Provide the (X, Y) coordinate of the cell's center where the given text is located.  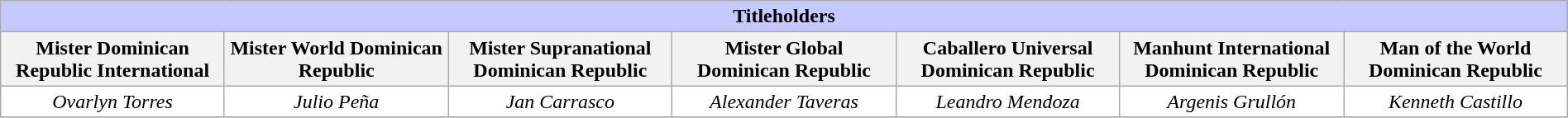
Mister Supranational Dominican Republic (561, 59)
Julio Peña (336, 101)
Manhunt International Dominican Republic (1232, 59)
Argenis Grullón (1232, 101)
Kenneth Castillo (1456, 101)
Mister Global Dominican Republic (784, 59)
Ovarlyn Torres (112, 101)
Titleholders (784, 17)
Caballero Universal Dominican Republic (1007, 59)
Mister World Dominican Republic (336, 59)
Jan Carrasco (561, 101)
Man of the World Dominican Republic (1456, 59)
Mister Dominican Republic International (112, 59)
Alexander Taveras (784, 101)
Leandro Mendoza (1007, 101)
